Identify which cell holds the provided text, then report its [x, y] central coordinate. 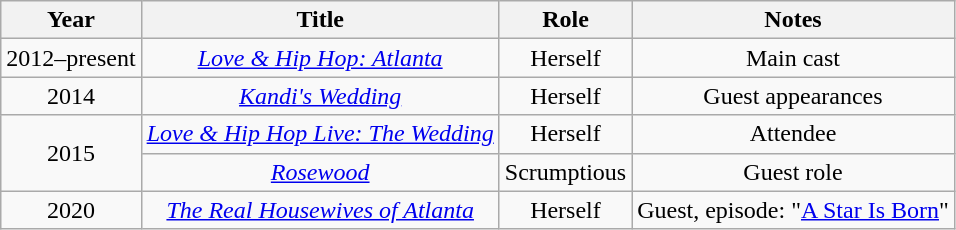
Guest role [794, 172]
Kandi's Wedding [320, 96]
Role [565, 20]
Guest appearances [794, 96]
2014 [71, 96]
Attendee [794, 134]
The Real Housewives of Atlanta [320, 210]
Title [320, 20]
Guest, episode: "A Star Is Born" [794, 210]
Scrumptious [565, 172]
Rosewood [320, 172]
Main cast [794, 58]
2012–present [71, 58]
Notes [794, 20]
Love & Hip Hop Live: The Wedding [320, 134]
Year [71, 20]
2015 [71, 153]
2020 [71, 210]
Love & Hip Hop: Atlanta [320, 58]
